Search for the cell housing the specified text and yield its [X, Y] center coordinate. 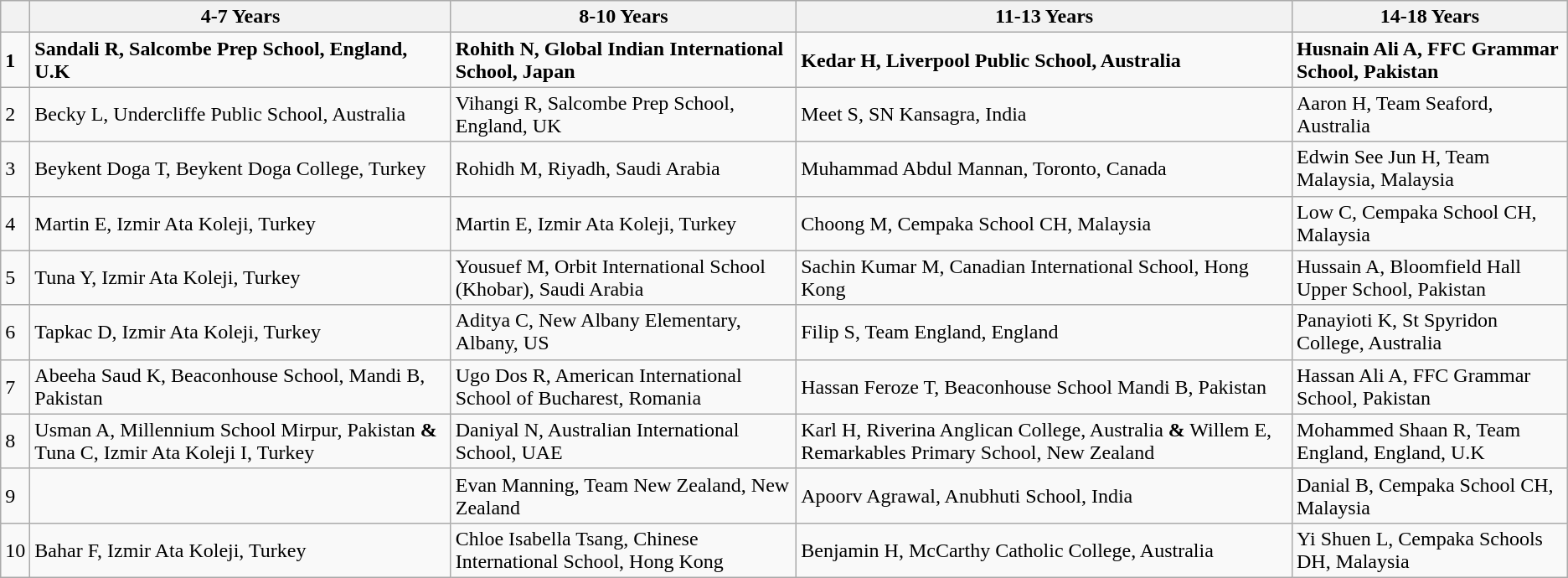
8 [15, 441]
3 [15, 169]
Edwin See Jun H, Team Malaysia, Malaysia [1429, 169]
Aaron H, Team Seaford, Australia [1429, 114]
Yi Shuen L, Cempaka Schools DH, Malaysia [1429, 550]
Aditya C, New Albany Elementary, Albany, US [623, 332]
10 [15, 550]
9 [15, 496]
Vihangi R, Salcombe Prep School, England, UK [623, 114]
Sandali R, Salcombe Prep School, England, U.K [240, 60]
11-13 Years [1044, 17]
7 [15, 387]
14-18 Years [1429, 17]
Muhammad Abdul Mannan, Toronto, Canada [1044, 169]
Panayioti K, St Spyridon College, Australia [1429, 332]
Choong M, Cempaka School CH, Malaysia [1044, 223]
Karl H, Riverina Anglican College, Australia & Willem E, Remarkables Primary School, New Zealand [1044, 441]
Daniyal N, Australian International School, UAE [623, 441]
Becky L, Undercliffe Public School, Australia [240, 114]
Yousuef M, Orbit International School (Khobar), Saudi Arabia [623, 278]
Rohidh M, Riyadh, Saudi Arabia [623, 169]
Hussain A, Bloomfield Hall Upper School, Pakistan [1429, 278]
Apoorv Agrawal, Anubhuti School, India [1044, 496]
Tuna Y, Izmir Ata Koleji, Turkey [240, 278]
6 [15, 332]
Chloe Isabella Tsang, Chinese International School, Hong Kong [623, 550]
Filip S, Team England, England [1044, 332]
1 [15, 60]
Meet S, SN Kansagra, India [1044, 114]
4 [15, 223]
Hassan Ali A, FFC Grammar School, Pakistan [1429, 387]
Kedar H, Liverpool Public School, Australia [1044, 60]
Tapkac D, Izmir Ata Koleji, Turkey [240, 332]
Low C, Cempaka School CH, Malaysia [1429, 223]
Bahar F, Izmir Ata Koleji, Turkey [240, 550]
Benjamin H, McCarthy Catholic College, Australia [1044, 550]
4-7 Years [240, 17]
Evan Manning, Team New Zealand, New Zealand [623, 496]
Ugo Dos R, American International School of Bucharest, Romania [623, 387]
Sachin Kumar M, Canadian International School, Hong Kong [1044, 278]
Rohith N, Global Indian International School, Japan [623, 60]
5 [15, 278]
Hassan Feroze T, Beaconhouse School Mandi B, Pakistan [1044, 387]
Beykent Doga T, Beykent Doga College, Turkey [240, 169]
8-10 Years [623, 17]
Mohammed Shaan R, Team England, England, U.K [1429, 441]
Usman A, Millennium School Mirpur, Pakistan & Tuna C, Izmir Ata Koleji I, Turkey [240, 441]
Abeeha Saud K, Beaconhouse School, Mandi B, Pakistan [240, 387]
Husnain Ali A, FFC Grammar School, Pakistan [1429, 60]
2 [15, 114]
Danial B, Cempaka School CH, Malaysia [1429, 496]
